Locate the cell with the specified text and output its [X, Y] center coordinate. 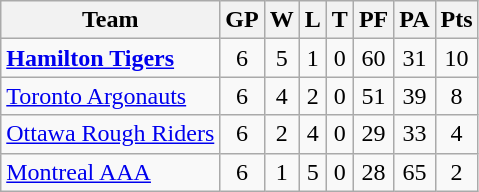
10 [456, 58]
39 [414, 96]
33 [414, 134]
Pts [456, 20]
Hamilton Tigers [110, 58]
GP [242, 20]
51 [373, 96]
65 [414, 172]
8 [456, 96]
31 [414, 58]
L [312, 20]
29 [373, 134]
T [340, 20]
PF [373, 20]
60 [373, 58]
Toronto Argonauts [110, 96]
28 [373, 172]
Team [110, 20]
PA [414, 20]
W [282, 20]
Ottawa Rough Riders [110, 134]
Montreal AAA [110, 172]
